Extract the [X, Y] coordinate from the center of the cell holding the provided text.  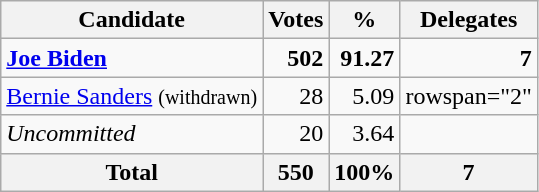
Total [132, 172]
Joe Biden [132, 58]
Bernie Sanders (withdrawn) [132, 96]
Uncommitted [132, 134]
20 [296, 134]
3.64 [364, 134]
rowspan="2" [469, 96]
Candidate [132, 20]
550 [296, 172]
502 [296, 58]
Delegates [469, 20]
Votes [296, 20]
5.09 [364, 96]
28 [296, 96]
91.27 [364, 58]
% [364, 20]
100% [364, 172]
